Detect which cell encompasses the target text, then output its [x, y] center coordinate. 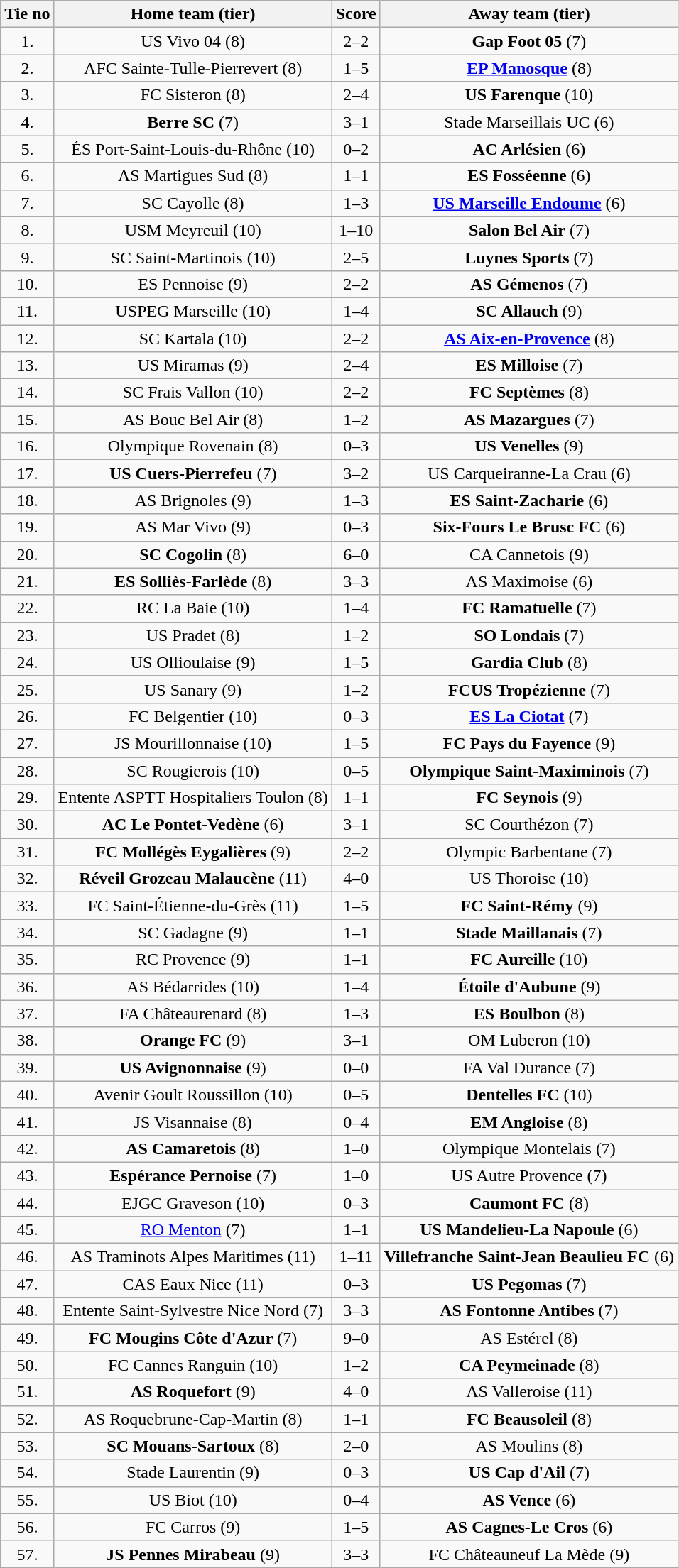
FC Beausoleil (8) [528, 1419]
9. [27, 257]
USM Meyreuil (10) [193, 230]
25. [27, 689]
AC Arlésien (6) [528, 149]
Villefranche Saint-Jean Beaulieu FC (6) [528, 1257]
Luynes Sports (7) [528, 257]
26. [27, 716]
6–0 [356, 554]
AS Camaretois (8) [193, 1148]
US Biot (10) [193, 1500]
FC Saint-Étienne-du-Grès (11) [193, 906]
AS Roquefort (9) [193, 1392]
SC Saint-Martinois (10) [193, 257]
Gardia Club (8) [528, 662]
10. [27, 284]
40. [27, 1095]
CAS Eaux Nice (11) [193, 1284]
FC Seynois (9) [528, 798]
ES Saint-Zacharie (6) [528, 500]
FA Val Durance (7) [528, 1068]
OM Luberon (10) [528, 1041]
Stade Laurentin (9) [193, 1473]
SC Rougierois (10) [193, 770]
FCUS Tropézienne (7) [528, 689]
23. [27, 635]
21. [27, 581]
US Autre Provence (7) [528, 1175]
FC Ramatuelle (7) [528, 608]
FC Cannes Ranguin (10) [193, 1365]
Home team (tier) [193, 14]
FC Septèmes (8) [528, 393]
RC La Baie (10) [193, 608]
Entente Saint-Sylvestre Nice Nord (7) [193, 1311]
ES Boulbon (8) [528, 1014]
ES Pennoise (9) [193, 284]
28. [27, 770]
US Venelles (9) [528, 446]
Orange FC (9) [193, 1041]
Salon Bel Air (7) [528, 230]
Stade Maillanais (7) [528, 933]
RO Menton (7) [193, 1230]
50. [27, 1365]
CA Cannetois (9) [528, 554]
56. [27, 1527]
CA Peymeinade (8) [528, 1365]
SC Courthézon (7) [528, 825]
EJGC Graveson (10) [193, 1203]
27. [27, 743]
3–2 [356, 473]
SC Cayolle (8) [193, 203]
AS Bédarrides (10) [193, 987]
Réveil Grozeau Malaucène (11) [193, 879]
38. [27, 1041]
Olympic Barbentane (7) [528, 852]
ÉS Port-Saint-Louis-du-Rhône (10) [193, 149]
SC Cogolin (8) [193, 554]
55. [27, 1500]
JS Visannaise (8) [193, 1122]
FC Mougins Côte d'Azur (7) [193, 1338]
FC Carros (9) [193, 1527]
13. [27, 366]
43. [27, 1175]
30. [27, 825]
53. [27, 1446]
11. [27, 311]
Score [356, 14]
1–11 [356, 1257]
FC Aureille (10) [528, 960]
Caumont FC (8) [528, 1203]
57. [27, 1554]
1. [27, 41]
Avenir Goult Roussillon (10) [193, 1095]
19. [27, 527]
41. [27, 1122]
52. [27, 1419]
AC Le Pontet-Vedène (6) [193, 825]
12. [27, 339]
EP Manosque (8) [528, 68]
5. [27, 149]
AS Traminots Alpes Maritimes (11) [193, 1257]
20. [27, 554]
FC Belgentier (10) [193, 716]
16. [27, 446]
47. [27, 1284]
AFC Sainte-Tulle-Pierrevert (8) [193, 68]
AS Maximoise (6) [528, 581]
EM Angloise (8) [528, 1122]
AS Bouc Bel Air (8) [193, 420]
49. [27, 1338]
US Ollioulaise (9) [193, 662]
US Vivo 04 (8) [193, 41]
JS Mourillonnaise (10) [193, 743]
14. [27, 393]
AS Fontonne Antibes (7) [528, 1311]
Stade Marseillais UC (6) [528, 122]
1–10 [356, 230]
7. [27, 203]
AS Valleroise (11) [528, 1392]
44. [27, 1203]
FA Châteaurenard (8) [193, 1014]
54. [27, 1473]
Olympique Rovenain (8) [193, 446]
0–0 [356, 1068]
51. [27, 1392]
24. [27, 662]
Espérance Pernoise (7) [193, 1175]
33. [27, 906]
34. [27, 933]
32. [27, 879]
15. [27, 420]
Dentelles FC (10) [528, 1095]
17. [27, 473]
SC Gadagne (9) [193, 933]
46. [27, 1257]
AS Estérel (8) [528, 1338]
Gap Foot 05 (7) [528, 41]
31. [27, 852]
AS Brignoles (9) [193, 500]
Away team (tier) [528, 14]
Olympique Saint-Maximinois (7) [528, 770]
FC Saint-Rémy (9) [528, 906]
AS Moulins (8) [528, 1446]
SC Mouans-Sartoux (8) [193, 1446]
42. [27, 1148]
ES Fosséenne (6) [528, 176]
AS Mazargues (7) [528, 420]
AS Vence (6) [528, 1500]
6. [27, 176]
US Thoroise (10) [528, 879]
Entente ASPTT Hospitaliers Toulon (8) [193, 798]
ES Milloise (7) [528, 366]
FC Mollégès Eygalières (9) [193, 852]
18. [27, 500]
9–0 [356, 1338]
SO Londais (7) [528, 635]
0–2 [356, 149]
2. [27, 68]
AS Aix-en-Provence (8) [528, 339]
US Pegomas (7) [528, 1284]
US Avignonnaise (9) [193, 1068]
48. [27, 1311]
37. [27, 1014]
AS Cagnes-Le Cros (6) [528, 1527]
35. [27, 960]
ES Solliès-Farlède (8) [193, 581]
US Sanary (9) [193, 689]
US Miramas (9) [193, 366]
2–0 [356, 1446]
AS Martigues Sud (8) [193, 176]
4. [27, 122]
Tie no [27, 14]
US Pradet (8) [193, 635]
45. [27, 1230]
US Mandelieu-La Napoule (6) [528, 1230]
36. [27, 987]
FC Sisteron (8) [193, 95]
SC Kartala (10) [193, 339]
SC Frais Vallon (10) [193, 393]
AS Roquebrune-Cap-Martin (8) [193, 1419]
2–5 [356, 257]
US Carqueiranne-La Crau (6) [528, 473]
Six-Fours Le Brusc FC (6) [528, 527]
US Farenque (10) [528, 95]
US Cuers-Pierrefeu (7) [193, 473]
22. [27, 608]
3. [27, 95]
29. [27, 798]
Étoile d'Aubune (9) [528, 987]
8. [27, 230]
JS Pennes Mirabeau (9) [193, 1554]
SC Allauch (9) [528, 311]
AS Mar Vivo (9) [193, 527]
FC Pays du Fayence (9) [528, 743]
USPEG Marseille (10) [193, 311]
AS Gémenos (7) [528, 284]
Olympique Montelais (7) [528, 1148]
US Cap d'Ail (7) [528, 1473]
FC Châteauneuf La Mède (9) [528, 1554]
Berre SC (7) [193, 122]
ES La Ciotat (7) [528, 716]
US Marseille Endoume (6) [528, 203]
39. [27, 1068]
RC Provence (9) [193, 960]
